For the text-containing cell, return its midpoint in (x, y) coordinate format. 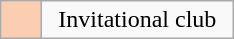
Invitational club (138, 20)
